Return the [X, Y] coordinate for the center point of the cell that contains the specified text.  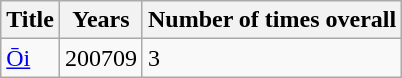
Number of times overall [272, 20]
200709 [100, 58]
3 [272, 58]
Title [30, 20]
Years [100, 20]
Ōi [30, 58]
